Capture the cell that displays the provided text and extract its [X, Y] central coordinate. 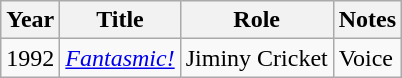
Voice [367, 58]
Fantasmic! [120, 58]
Notes [367, 20]
Role [256, 20]
Jiminy Cricket [256, 58]
Title [120, 20]
Year [30, 20]
1992 [30, 58]
